Capture the cell that displays the provided text and extract its [X, Y] central coordinate. 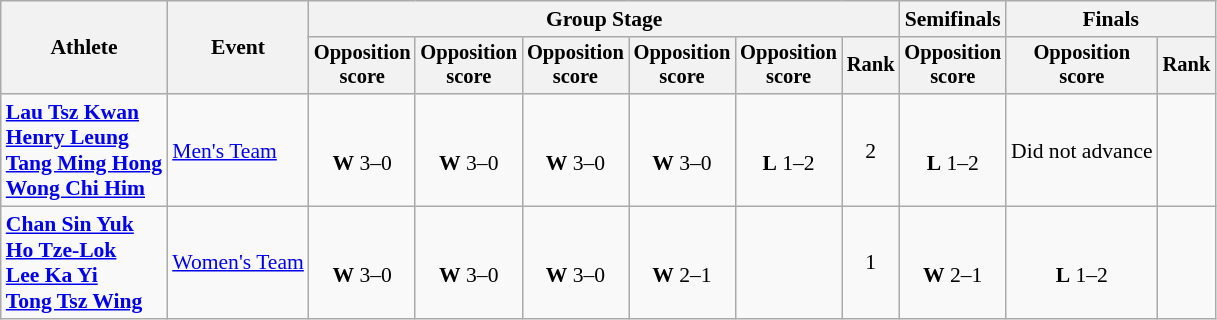
2 [871, 150]
Semifinals [952, 19]
Group Stage [604, 19]
Women's Team [238, 263]
Chan Sin YukHo Tze-LokLee Ka YiTong Tsz Wing [84, 263]
Did not advance [1082, 150]
1 [871, 263]
Lau Tsz KwanHenry LeungTang Ming HongWong Chi Him [84, 150]
Finals [1110, 19]
Event [238, 48]
Men's Team [238, 150]
Athlete [84, 48]
